Return the (X, Y) coordinate for the center point of the cell that contains the specified text.  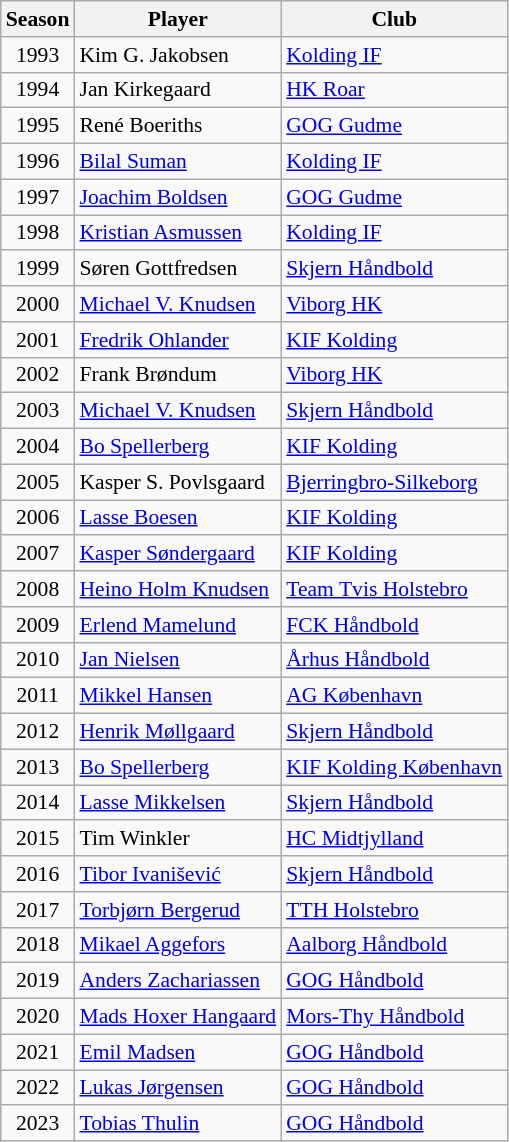
2015 (38, 839)
2006 (38, 518)
Mads Hoxer Hangaard (178, 1017)
2002 (38, 375)
Jan Kirkegaard (178, 90)
Lasse Boesen (178, 518)
2013 (38, 767)
Erlend Mamelund (178, 625)
Mors-Thy Håndbold (394, 1017)
Kim G. Jakobsen (178, 55)
Tibor Ivanišević (178, 874)
Kasper Søndergaard (178, 554)
Tobias Thulin (178, 1124)
Season (38, 19)
2017 (38, 910)
Mikkel Hansen (178, 696)
1997 (38, 197)
2020 (38, 1017)
2014 (38, 803)
Tim Winkler (178, 839)
2007 (38, 554)
AG København (394, 696)
2009 (38, 625)
Jan Nielsen (178, 660)
2018 (38, 945)
2022 (38, 1088)
2008 (38, 589)
Søren Gottfredsen (178, 269)
TTH Holstebro (394, 910)
Henrik Møllgaard (178, 732)
FCK Håndbold (394, 625)
Bjerringbro-Silkeborg (394, 482)
Club (394, 19)
1994 (38, 90)
2003 (38, 411)
2016 (38, 874)
1995 (38, 126)
1999 (38, 269)
Århus Håndbold (394, 660)
2019 (38, 981)
2021 (38, 1052)
Kristian Asmussen (178, 233)
Kasper S. Povlsgaard (178, 482)
1993 (38, 55)
2005 (38, 482)
Fredrik Ohlander (178, 340)
Lukas Jørgensen (178, 1088)
René Boeriths (178, 126)
Bilal Suman (178, 162)
KIF Kolding København (394, 767)
2001 (38, 340)
Mikael Aggefors (178, 945)
HC Midtjylland (394, 839)
Emil Madsen (178, 1052)
1998 (38, 233)
Frank Brøndum (178, 375)
2000 (38, 304)
Lasse Mikkelsen (178, 803)
Torbjørn Bergerud (178, 910)
2004 (38, 447)
Anders Zachariassen (178, 981)
Team Tvis Holstebro (394, 589)
2011 (38, 696)
2012 (38, 732)
2010 (38, 660)
Heino Holm Knudsen (178, 589)
Joachim Boldsen (178, 197)
Aalborg Håndbold (394, 945)
Player (178, 19)
HK Roar (394, 90)
1996 (38, 162)
2023 (38, 1124)
